Pinpoint the cell where the given text exists, returning its (x, y) midpoint coordinate. 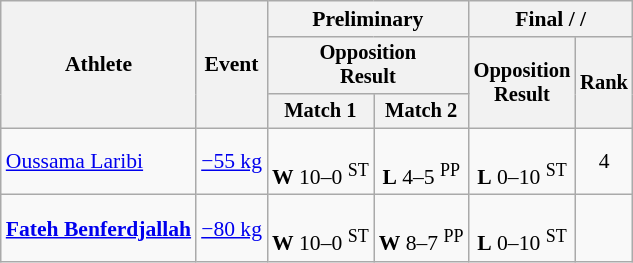
−80 kg (232, 228)
Match 1 (320, 111)
Fateh Benferdjallah (98, 228)
Rank (604, 82)
Athlete (98, 64)
Final / / (551, 19)
Oussama Laribi (98, 162)
Event (232, 64)
4 (604, 162)
W 8–7 PP (422, 228)
L 4–5 PP (422, 162)
−55 kg (232, 162)
Preliminary (368, 19)
Match 2 (422, 111)
